Detect which cell encompasses the target text, then output its (X, Y) center coordinate. 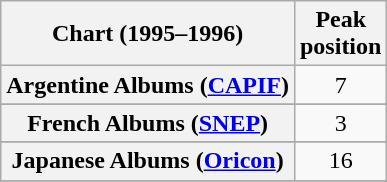
French Albums (SNEP) (148, 123)
Peakposition (340, 34)
3 (340, 123)
16 (340, 161)
Argentine Albums (CAPIF) (148, 85)
7 (340, 85)
Chart (1995–1996) (148, 34)
Japanese Albums (Oricon) (148, 161)
